Locate the cell with the specified text and output its [x, y] center coordinate. 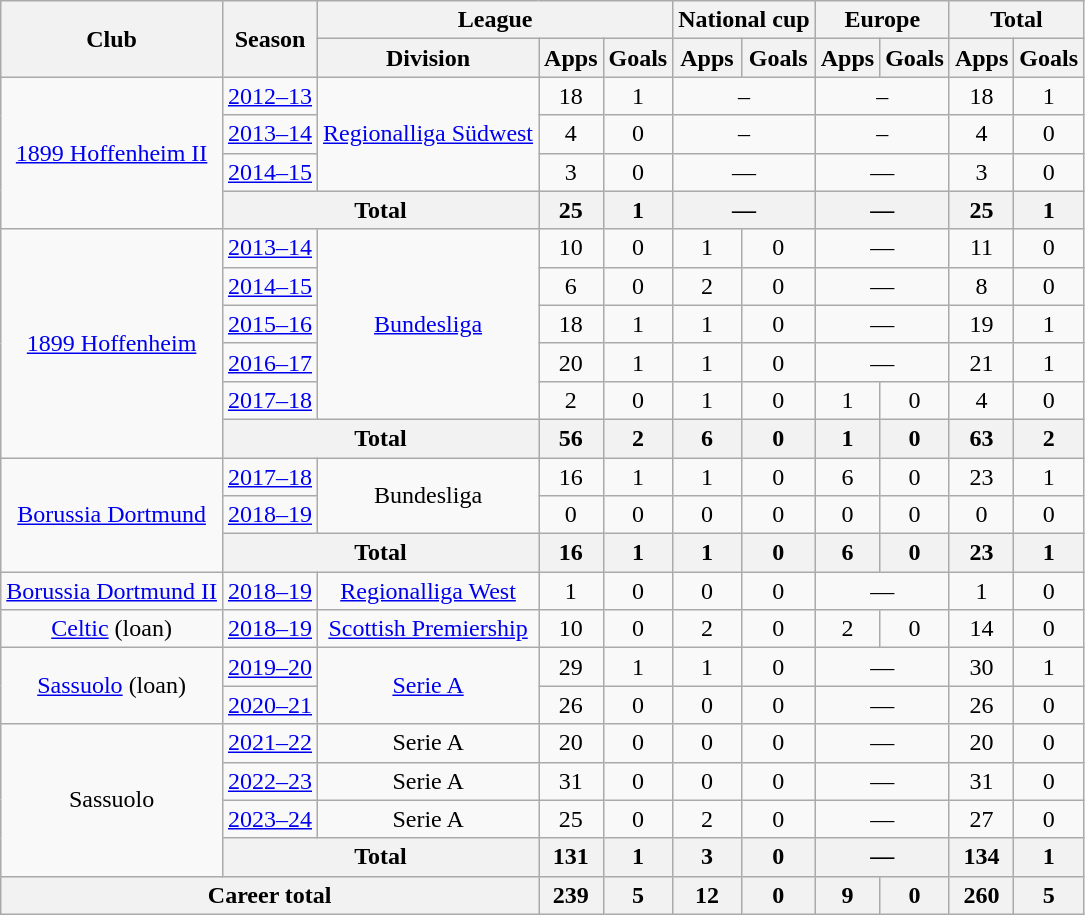
National cup [744, 20]
27 [981, 819]
8 [981, 286]
260 [981, 895]
19 [981, 324]
Celtic (loan) [112, 629]
2019–20 [270, 667]
239 [571, 895]
14 [981, 629]
12 [707, 895]
2012–13 [270, 96]
Borussia Dortmund [112, 515]
2022–23 [270, 781]
56 [571, 438]
Regionalliga Südwest [428, 134]
29 [571, 667]
Sassuolo [112, 800]
Sassuolo (loan) [112, 686]
Career total [270, 895]
21 [981, 362]
131 [571, 857]
2015–16 [270, 324]
11 [981, 248]
Scottish Premiership [428, 629]
League [496, 20]
2020–21 [270, 705]
Regionalliga West [428, 591]
2021–22 [270, 743]
1899 Hoffenheim II [112, 153]
1899 Hoffenheim [112, 343]
9 [847, 895]
Club [112, 39]
2016–17 [270, 362]
Borussia Dortmund II [112, 591]
30 [981, 667]
Division [428, 58]
63 [981, 438]
Season [270, 39]
134 [981, 857]
Europe [882, 20]
2023–24 [270, 819]
